Pinpoint the cell where the given text exists, returning its (x, y) midpoint coordinate. 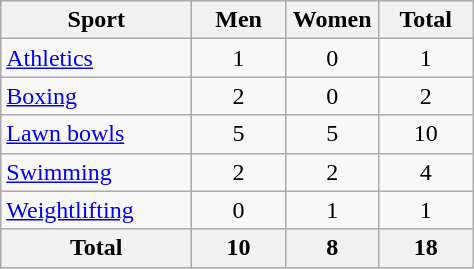
4 (426, 172)
Athletics (96, 58)
Swimming (96, 172)
Boxing (96, 96)
18 (426, 248)
Weightlifting (96, 210)
Lawn bowls (96, 134)
8 (332, 248)
Sport (96, 20)
Women (332, 20)
Men (239, 20)
